Pinpoint the cell where the given text exists, returning its [X, Y] midpoint coordinate. 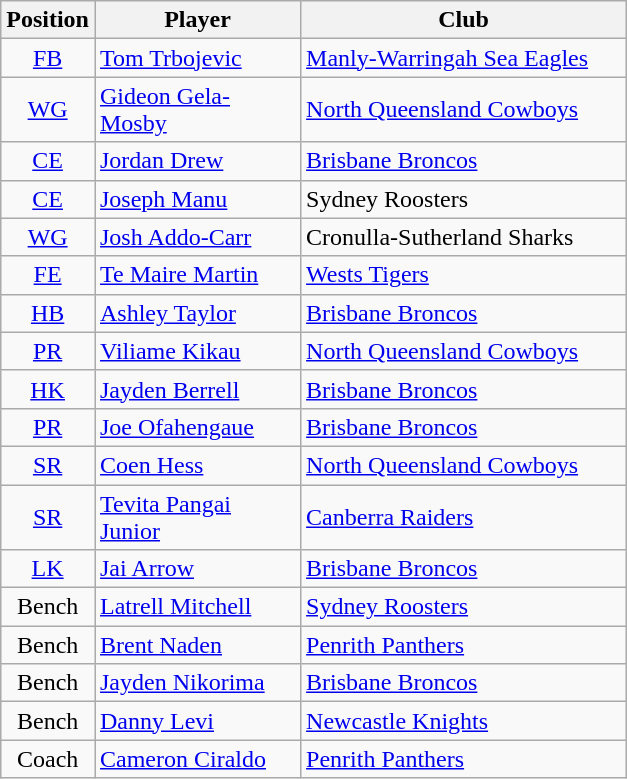
LK [48, 569]
Jai Arrow [197, 569]
Jayden Nikorima [197, 683]
Te Maire Martin [197, 275]
Gideon Gela-Mosby [197, 110]
Newcastle Knights [464, 721]
Wests Tigers [464, 275]
Joe Ofahengaue [197, 427]
FE [48, 275]
Canberra Raiders [464, 516]
Jayden Berrell [197, 389]
Cameron Ciraldo [197, 759]
FB [48, 58]
HK [48, 389]
Ashley Taylor [197, 313]
Jordan Drew [197, 161]
Coen Hess [197, 465]
Tevita Pangai Junior [197, 516]
Latrell Mitchell [197, 607]
Brent Naden [197, 645]
Cronulla-Sutherland Sharks [464, 237]
Danny Levi [197, 721]
Viliame Kikau [197, 351]
Manly-Warringah Sea Eagles [464, 58]
Player [197, 20]
Coach [48, 759]
Position [48, 20]
Josh Addo-Carr [197, 237]
Tom Trbojevic [197, 58]
HB [48, 313]
Club [464, 20]
Joseph Manu [197, 199]
